Provide the [X, Y] coordinate of the cell's center where the given text is located.  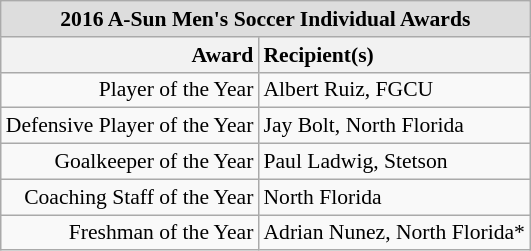
Jay Bolt, North Florida [394, 126]
Coaching Staff of the Year [130, 197]
North Florida [394, 197]
Recipient(s) [394, 55]
Adrian Nunez, North Florida* [394, 233]
Award [130, 55]
Goalkeeper of the Year [130, 162]
2016 A-Sun Men's Soccer Individual Awards [266, 19]
Albert Ruiz, FGCU [394, 90]
Paul Ladwig, Stetson [394, 162]
Player of the Year [130, 90]
Defensive Player of the Year [130, 126]
Freshman of the Year [130, 233]
